Extract the (X, Y) coordinate from the center of the cell holding the provided text.  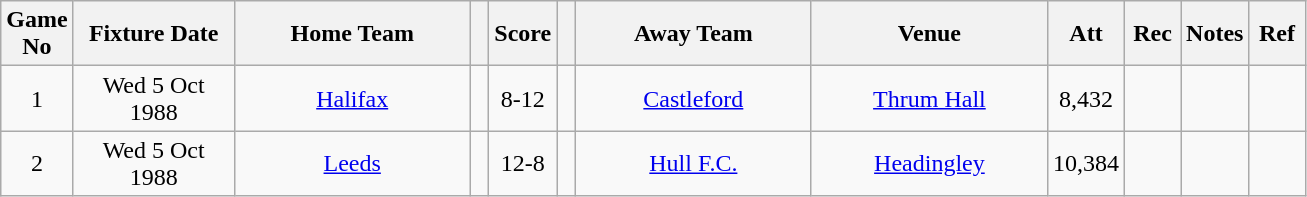
10,384 (1086, 164)
Castleford (693, 98)
Halifax (352, 98)
Game No (37, 34)
Hull F.C. (693, 164)
8,432 (1086, 98)
2 (37, 164)
Notes (1215, 34)
Ref (1277, 34)
1 (37, 98)
Venue (929, 34)
Leeds (352, 164)
Rec (1153, 34)
12-8 (523, 164)
Home Team (352, 34)
Att (1086, 34)
8-12 (523, 98)
Fixture Date (154, 34)
Thrum Hall (929, 98)
Score (523, 34)
Headingley (929, 164)
Away Team (693, 34)
